Determine the (x, y) coordinate at the center of the cell enclosing the given text.  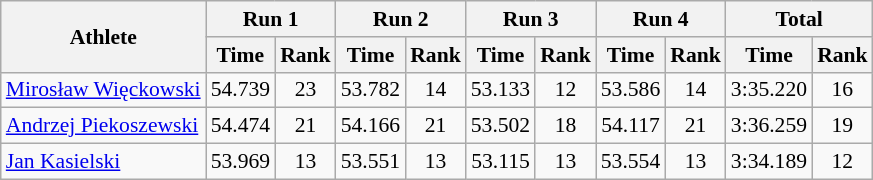
53.133 (500, 90)
53.586 (630, 90)
53.969 (240, 162)
19 (842, 126)
53.551 (370, 162)
54.166 (370, 126)
23 (306, 90)
53.115 (500, 162)
54.117 (630, 126)
16 (842, 90)
3:34.189 (769, 162)
53.502 (500, 126)
18 (566, 126)
54.739 (240, 90)
3:36.259 (769, 126)
Jan Kasielski (104, 162)
3:35.220 (769, 90)
Athlete (104, 36)
Run 3 (531, 19)
54.474 (240, 126)
Run 4 (661, 19)
53.554 (630, 162)
Mirosław Więckowski (104, 90)
53.782 (370, 90)
Total (800, 19)
Run 2 (401, 19)
Andrzej Piekoszewski (104, 126)
Run 1 (271, 19)
